For the text-containing cell, return its midpoint in [x, y] coordinate format. 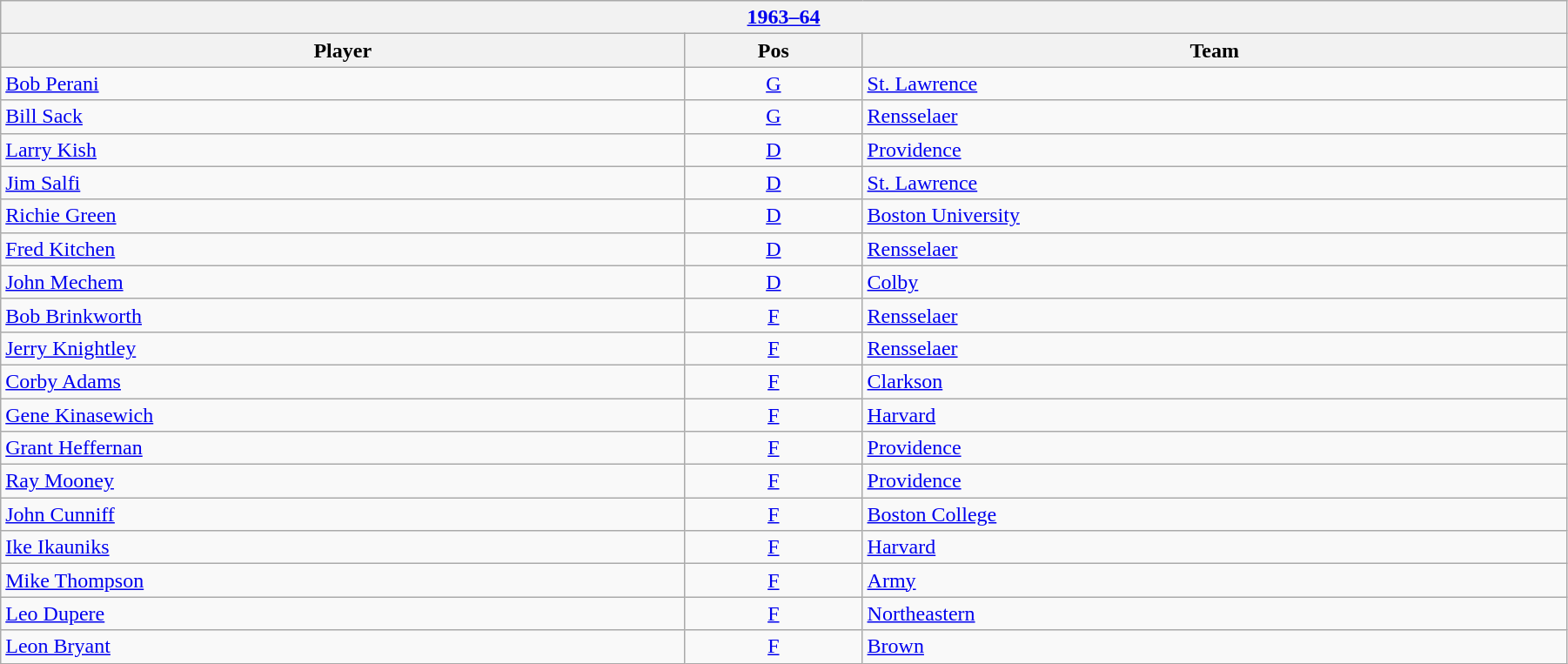
Bob Brinkworth [343, 315]
John Mechem [343, 282]
1963–64 [784, 17]
Army [1215, 580]
Brown [1215, 647]
Colby [1215, 282]
Richie Green [343, 216]
John Cunniff [343, 514]
Jim Salfi [343, 183]
Grant Heffernan [343, 448]
Ike Ikauniks [343, 547]
Fred Kitchen [343, 249]
Boston College [1215, 514]
Bill Sack [343, 117]
Leo Dupere [343, 614]
Pos [774, 50]
Boston University [1215, 216]
Ray Mooney [343, 481]
Player [343, 50]
Bob Perani [343, 84]
Mike Thompson [343, 580]
Jerry Knightley [343, 348]
Northeastern [1215, 614]
Team [1215, 50]
Leon Bryant [343, 647]
Clarkson [1215, 381]
Corby Adams [343, 381]
Gene Kinasewich [343, 415]
Larry Kish [343, 150]
